Provide the (X, Y) coordinate of the cell's center where the given text is located.  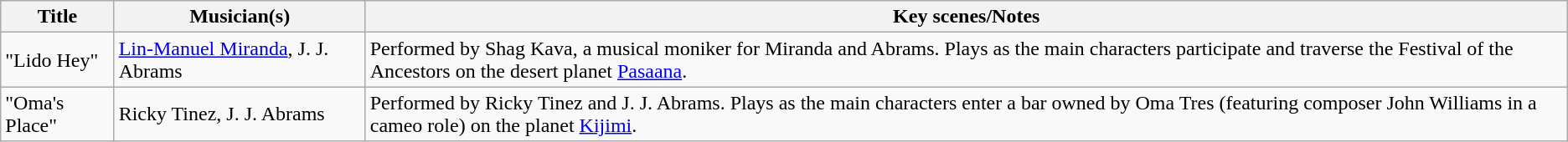
Lin-Manuel Miranda, J. J. Abrams (240, 60)
"Lido Hey" (57, 60)
Title (57, 17)
"Oma's Place" (57, 114)
Musician(s) (240, 17)
Ricky Tinez, J. J. Abrams (240, 114)
Key scenes/Notes (967, 17)
